Capture the cell that displays the provided text and extract its [x, y] central coordinate. 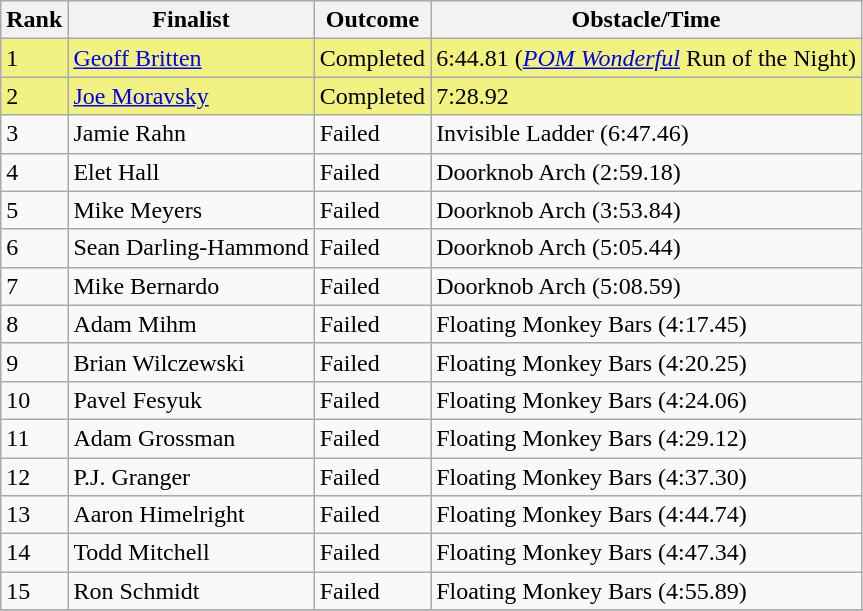
Doorknob Arch (5:05.44) [646, 248]
Pavel Fesyuk [191, 400]
Geoff Britten [191, 58]
Doorknob Arch (2:59.18) [646, 172]
Floating Monkey Bars (4:55.89) [646, 591]
Floating Monkey Bars (4:20.25) [646, 362]
10 [34, 400]
4 [34, 172]
Ron Schmidt [191, 591]
Adam Mihm [191, 324]
Floating Monkey Bars (4:44.74) [646, 515]
7:28.92 [646, 96]
14 [34, 553]
Obstacle/Time [646, 20]
13 [34, 515]
Floating Monkey Bars (4:29.12) [646, 438]
Invisible Ladder (6:47.46) [646, 134]
P.J. Granger [191, 477]
12 [34, 477]
Elet Hall [191, 172]
Sean Darling-Hammond [191, 248]
Joe Moravsky [191, 96]
7 [34, 286]
Mike Meyers [191, 210]
Outcome [372, 20]
5 [34, 210]
9 [34, 362]
Mike Bernardo [191, 286]
Todd Mitchell [191, 553]
6:44.81 (POM Wonderful Run of the Night) [646, 58]
Floating Monkey Bars (4:47.34) [646, 553]
Floating Monkey Bars (4:37.30) [646, 477]
Aaron Himelright [191, 515]
Floating Monkey Bars (4:17.45) [646, 324]
Jamie Rahn [191, 134]
2 [34, 96]
Doorknob Arch (5:08.59) [646, 286]
Finalist [191, 20]
Brian Wilczewski [191, 362]
3 [34, 134]
11 [34, 438]
Floating Monkey Bars (4:24.06) [646, 400]
Doorknob Arch (3:53.84) [646, 210]
1 [34, 58]
6 [34, 248]
Rank [34, 20]
8 [34, 324]
Adam Grossman [191, 438]
15 [34, 591]
